Identify which cell holds the provided text, then report its (x, y) central coordinate. 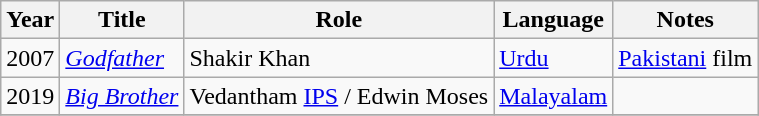
Big Brother (122, 96)
Shakir Khan (339, 58)
Vedantham IPS / Edwin Moses (339, 96)
Role (339, 20)
Language (554, 20)
Year (30, 20)
Title (122, 20)
Urdu (554, 58)
2007 (30, 58)
2019 (30, 96)
Notes (686, 20)
Godfather (122, 58)
Malayalam (554, 96)
Pakistani film (686, 58)
